Return (x, y) of the center of cell containing provided text 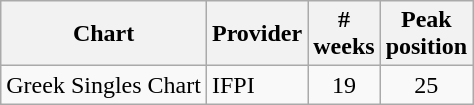
#weeks (344, 34)
Chart (104, 34)
19 (344, 85)
IFPI (256, 85)
Peakposition (426, 34)
Provider (256, 34)
Greek Singles Chart (104, 85)
25 (426, 85)
